Search for the cell housing the specified text and yield its (x, y) center coordinate. 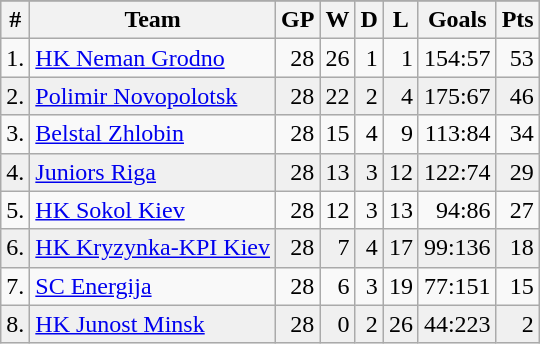
L (400, 20)
HK Kryzynka-KPI Kiev (153, 248)
Belstal Zhlobin (153, 134)
Goals (457, 20)
7 (338, 248)
Pts (518, 20)
1. (16, 58)
29 (518, 172)
27 (518, 210)
9 (400, 134)
154:57 (457, 58)
Team (153, 20)
34 (518, 134)
# (16, 20)
5. (16, 210)
46 (518, 96)
GP (297, 20)
HK Junost Minsk (153, 324)
175:67 (457, 96)
7. (16, 286)
99:136 (457, 248)
19 (400, 286)
8. (16, 324)
22 (338, 96)
SC Energija (153, 286)
6 (338, 286)
Juniors Riga (153, 172)
77:151 (457, 286)
W (338, 20)
6. (16, 248)
94:86 (457, 210)
D (369, 20)
3. (16, 134)
18 (518, 248)
Polimir Novopolotsk (153, 96)
HK Neman Grodno (153, 58)
122:74 (457, 172)
53 (518, 58)
44:223 (457, 324)
2. (16, 96)
0 (338, 324)
17 (400, 248)
4. (16, 172)
113:84 (457, 134)
HK Sokol Kiev (153, 210)
